Scan for the cell matching the given text and deliver its [X, Y] coordinate at center. 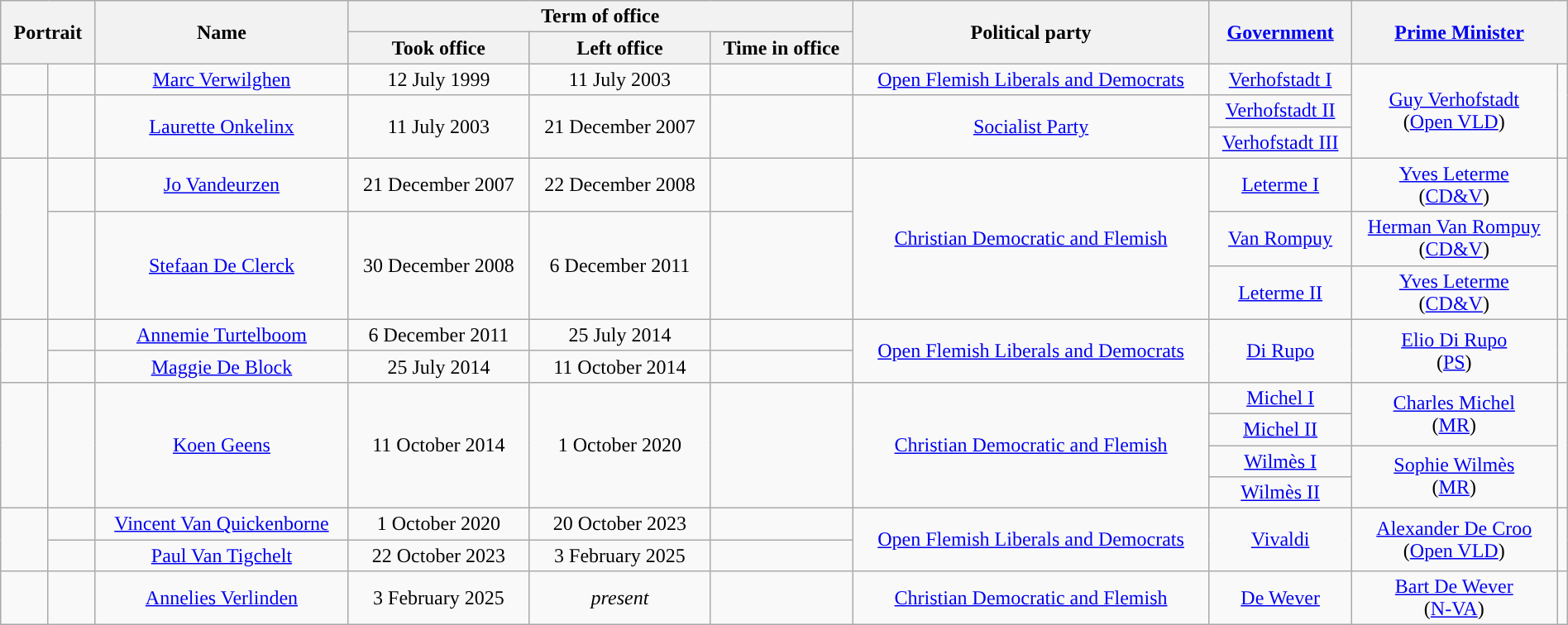
Leterme I [1280, 185]
Government [1280, 32]
22 December 2008 [620, 185]
Name [222, 32]
Alexander De Croo(Open VLD) [1454, 540]
Charles Michel(MR) [1454, 413]
22 October 2023 [438, 556]
Paul Van Tigchelt [222, 556]
Leterme II [1280, 293]
Laurette Onkelinx [222, 126]
12 July 1999 [438, 79]
Portrait [48, 32]
20 October 2023 [620, 524]
Left office [620, 48]
Socialist Party [1031, 126]
De Wever [1280, 599]
Verhofstadt II [1280, 111]
Di Rupo [1280, 351]
Wilmès II [1280, 493]
Koen Geens [222, 445]
Guy Verhofstadt(Open VLD) [1454, 111]
Vivaldi [1280, 540]
Prime Minister [1459, 32]
Term of office [600, 17]
Time in office [782, 48]
Annemie Turtelboom [222, 335]
Political party [1031, 32]
Jo Vandeurzen [222, 185]
Maggie De Block [222, 366]
30 December 2008 [438, 265]
Verhofstadt III [1280, 142]
Sophie Wilmès(MR) [1454, 476]
Verhofstadt I [1280, 79]
Annelies Verlinden [222, 599]
Vincent Van Quickenborne [222, 524]
present [620, 599]
Michel II [1280, 429]
Van Rompuy [1280, 238]
Marc Verwilghen [222, 79]
Wilmès I [1280, 460]
Herman Van Rompuy(CD&V) [1454, 238]
Took office [438, 48]
Elio Di Rupo(PS) [1454, 351]
Bart De Wever(N-VA) [1454, 599]
Stefaan De Clerck [222, 265]
Michel I [1280, 398]
